Scan for the cell matching the given text and deliver its (X, Y) coordinate at center. 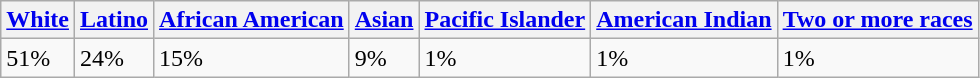
15% (252, 58)
African American (252, 20)
American Indian (684, 20)
51% (38, 58)
White (38, 20)
24% (114, 58)
Asian (384, 20)
Latino (114, 20)
Two or more races (878, 20)
Pacific Islander (505, 20)
9% (384, 58)
